Detect which cell encompasses the target text, then output its [X, Y] center coordinate. 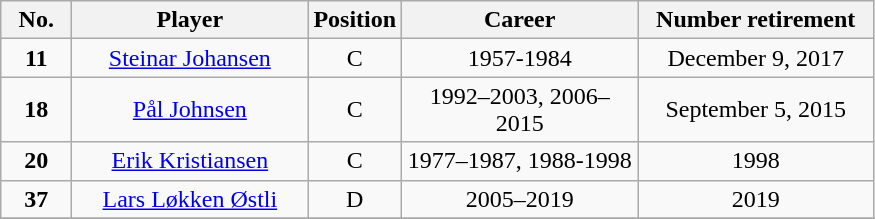
September 5, 2015 [756, 110]
Lars Løkken Østli [190, 199]
December 9, 2017 [756, 58]
Steinar Johansen [190, 58]
18 [36, 110]
1992–2003, 2006–2015 [520, 110]
2019 [756, 199]
Number retirement [756, 20]
Player [190, 20]
1998 [756, 161]
20 [36, 161]
37 [36, 199]
11 [36, 58]
Position [355, 20]
1957-1984 [520, 58]
Career [520, 20]
D [355, 199]
Pål Johnsen [190, 110]
1977–1987, 1988-1998 [520, 161]
2005–2019 [520, 199]
No. [36, 20]
Erik Kristiansen [190, 161]
